Return the (X, Y) coordinate for the center point of the cell that contains the specified text.  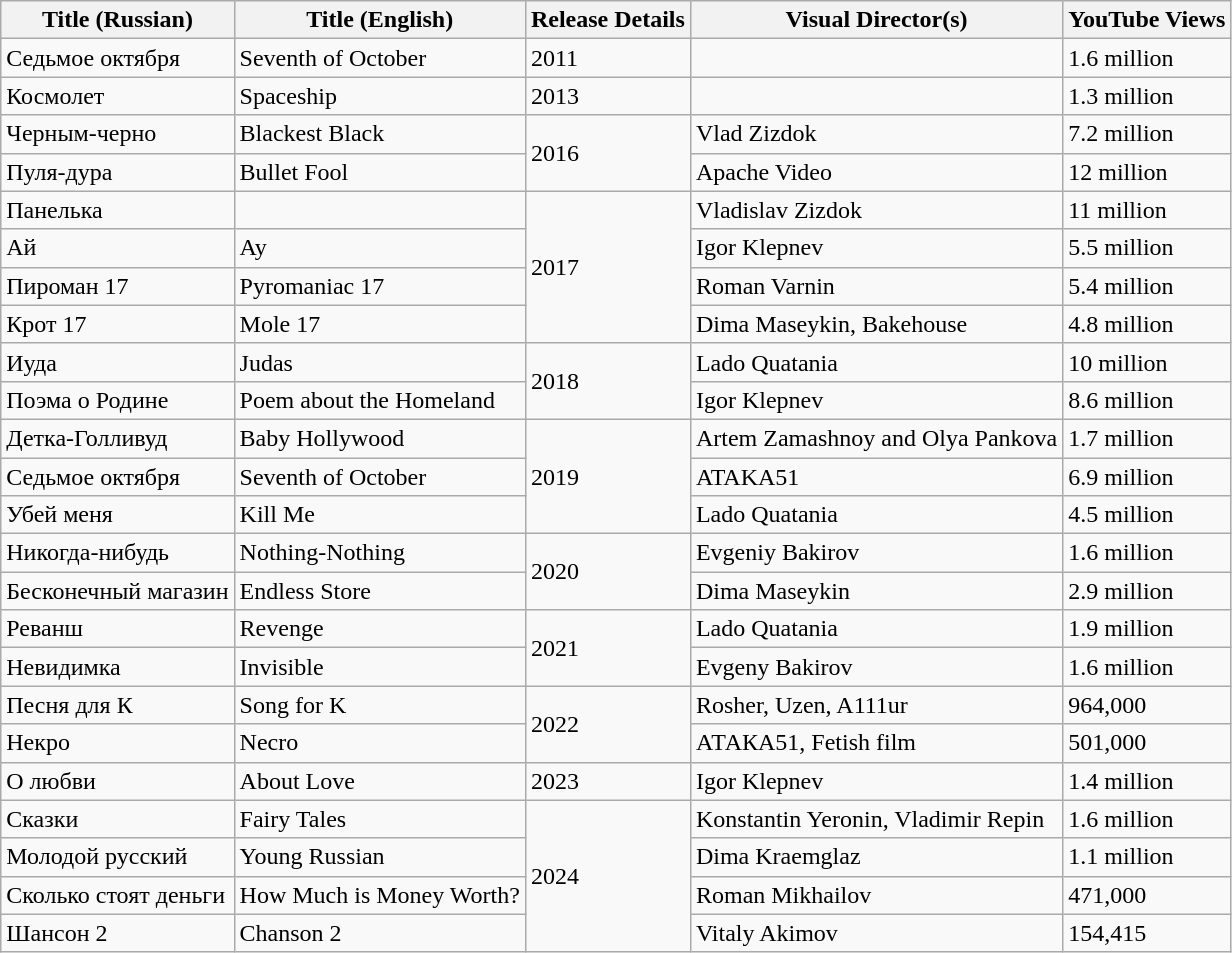
Kill Me (380, 515)
2016 (608, 153)
2013 (608, 96)
Панелька (118, 210)
154,415 (1147, 933)
Невидимка (118, 667)
Молодой русский (118, 857)
Poem about the Homeland (380, 400)
Young Russian (380, 857)
Поэма о Родине (118, 400)
Roman Mikhailov (876, 895)
АТАКА51, Fetish film (876, 743)
Vlad Zizdok (876, 134)
10 million (1147, 362)
Dima Kraemglaz (876, 857)
4.5 million (1147, 515)
964,000 (1147, 705)
2023 (608, 781)
8.6 million (1147, 400)
11 million (1147, 210)
5.5 million (1147, 248)
Fairy Tales (380, 819)
О любви (118, 781)
Revenge (380, 629)
Title (English) (380, 20)
How Much is Money Worth? (380, 895)
Release Details (608, 20)
Bullet Fool (380, 172)
Иуда (118, 362)
Реванш (118, 629)
Ай (118, 248)
Spaceship (380, 96)
1.7 million (1147, 438)
Сколько стоят деньги (118, 895)
Детка-Голливуд (118, 438)
Шансон 2 (118, 933)
501,000 (1147, 743)
Rosher, Uzen, A111ur (876, 705)
2.9 million (1147, 591)
Evgeniy Bakirov (876, 553)
471,000 (1147, 895)
Убей меня (118, 515)
2019 (608, 476)
4.8 million (1147, 324)
2011 (608, 58)
Apache Video (876, 172)
Necro (380, 743)
1.4 million (1147, 781)
Космолет (118, 96)
7.2 million (1147, 134)
Blackest Black (380, 134)
Endless Store (380, 591)
2020 (608, 572)
Konstantin Yeronin, Vladimir Repin (876, 819)
Некро (118, 743)
ATAKA51 (876, 477)
Черным-черно (118, 134)
Песня для К (118, 705)
Chanson 2 (380, 933)
Artem Zamashnoy and Olya Pankova (876, 438)
Dima Maseykin (876, 591)
About Love (380, 781)
Visual Director(s) (876, 20)
Пуля-дура (118, 172)
2024 (608, 876)
Invisible (380, 667)
Pyromaniac 17 (380, 286)
Vitaly Akimov (876, 933)
Mole 17 (380, 324)
6.9 million (1147, 477)
Крот 17 (118, 324)
Сказки (118, 819)
Evgeny Bakirov (876, 667)
Ay (380, 248)
2022 (608, 724)
Title (Russian) (118, 20)
Пироман 17 (118, 286)
Song for K (380, 705)
Judas (380, 362)
Бесконечный магазин (118, 591)
1.1 million (1147, 857)
Nothing-Nothing (380, 553)
YouTube Views (1147, 20)
1.3 million (1147, 96)
2018 (608, 381)
1.9 million (1147, 629)
Vladislav Zizdok (876, 210)
Baby Hollywood (380, 438)
Dima Maseykin, Bakehouse (876, 324)
2021 (608, 648)
2017 (608, 267)
Никогда-нибудь (118, 553)
12 million (1147, 172)
5.4 million (1147, 286)
Roman Varnin (876, 286)
